Find where the given text appears and provide that cell's center as (x, y) coordinate. 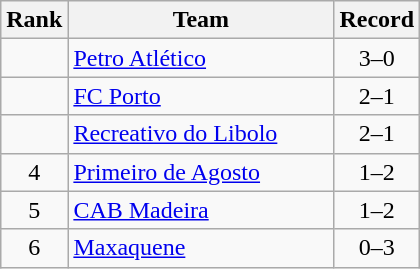
Maxaquene (201, 248)
Rank (34, 20)
Record (377, 20)
3–0 (377, 58)
Team (201, 20)
4 (34, 172)
CAB Madeira (201, 210)
Recreativo do Libolo (201, 134)
Primeiro de Agosto (201, 172)
Petro Atlético (201, 58)
5 (34, 210)
FC Porto (201, 96)
0–3 (377, 248)
6 (34, 248)
